Pinpoint the cell where the given text exists, returning its (x, y) midpoint coordinate. 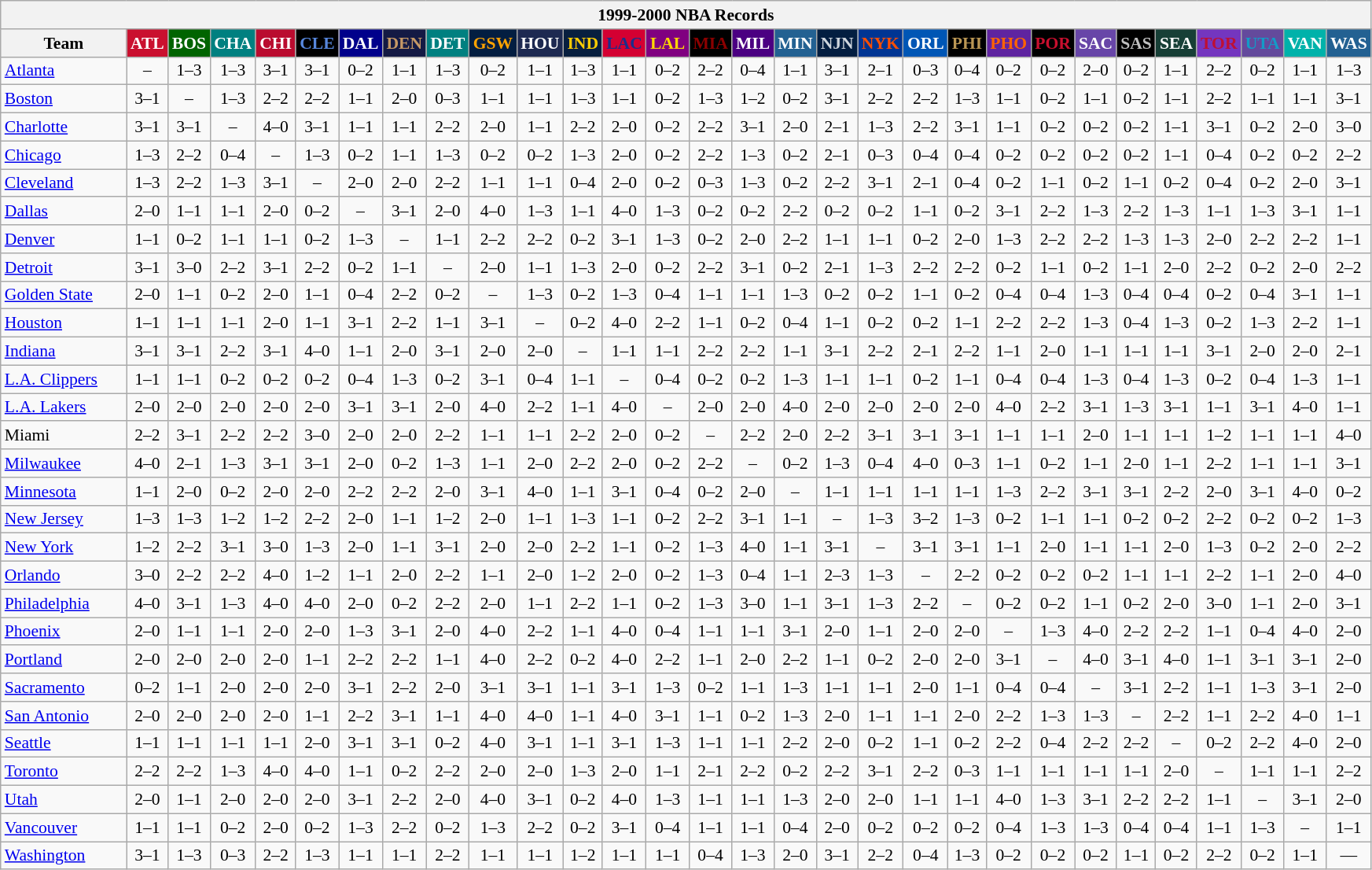
LAC (624, 43)
Philadelphia (64, 603)
DEN (404, 43)
San Antonio (64, 716)
Charlotte (64, 127)
LAL (668, 43)
Orlando (64, 576)
Minnesota (64, 492)
MIL (753, 43)
WAS (1349, 43)
Utah (64, 800)
CHI (275, 43)
Seattle (64, 743)
CHA (233, 43)
IND (583, 43)
PHI (967, 43)
Detroit (64, 267)
Dallas (64, 212)
TOR (1219, 43)
DAL (361, 43)
Cleveland (64, 183)
Golden State (64, 295)
Milwaukee (64, 463)
Washington (64, 856)
Team (64, 43)
Miami (64, 436)
New York (64, 547)
MIA (710, 43)
Vancouver (64, 828)
DET (448, 43)
— (1349, 856)
Toronto (64, 772)
Boston (64, 99)
GSW (494, 43)
NYK (881, 43)
Sacramento (64, 688)
ORL (926, 43)
POR (1053, 43)
L.A. Clippers (64, 379)
Portland (64, 660)
VAN (1305, 43)
NJN (837, 43)
HOU (539, 43)
UTA (1263, 43)
Houston (64, 323)
Indiana (64, 352)
Denver (64, 239)
PHO (1008, 43)
ATL (148, 43)
MIN (795, 43)
BOS (189, 43)
Atlanta (64, 71)
L.A. Lakers (64, 407)
SEA (1176, 43)
SAS (1136, 43)
SAC (1096, 43)
3–2 (926, 519)
New Jersey (64, 519)
Chicago (64, 155)
CLE (318, 43)
1999-2000 NBA Records (686, 15)
Phoenix (64, 632)
2–3 (837, 576)
